Capture the cell that displays the provided text and extract its [X, Y] central coordinate. 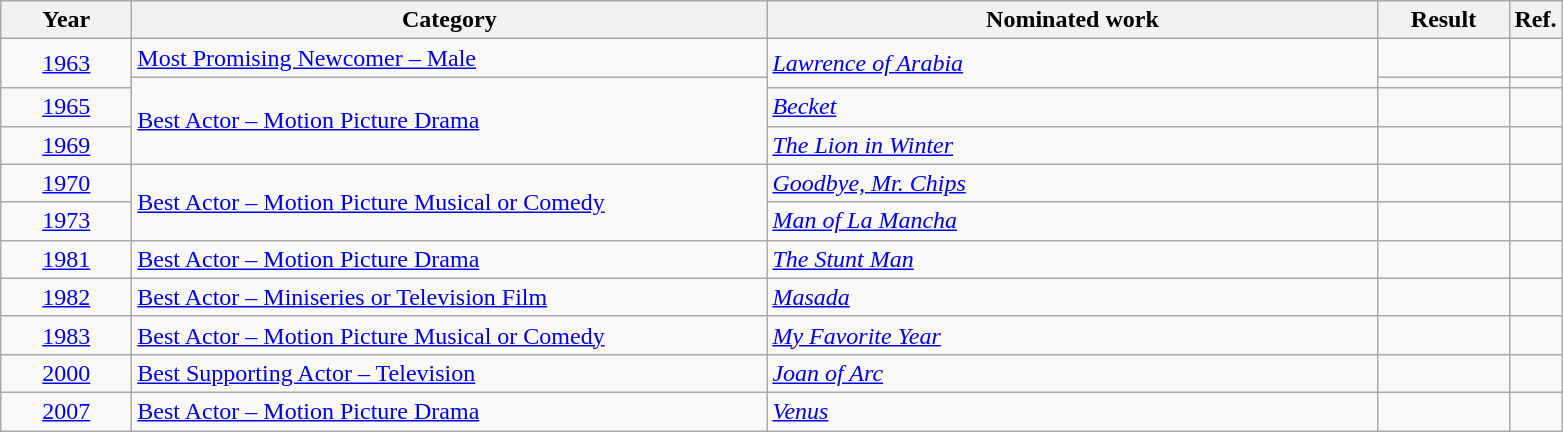
1981 [66, 259]
Venus [1072, 411]
Year [66, 20]
1970 [66, 183]
2007 [66, 411]
1969 [66, 145]
1963 [66, 64]
Category [450, 20]
My Favorite Year [1072, 335]
2000 [66, 373]
The Lion in Winter [1072, 145]
1965 [66, 107]
Best Supporting Actor – Television [450, 373]
1983 [66, 335]
Nominated work [1072, 20]
Masada [1072, 297]
Goodbye, Mr. Chips [1072, 183]
Best Actor – Miniseries or Television Film [450, 297]
1982 [66, 297]
1973 [66, 221]
Man of La Mancha [1072, 221]
The Stunt Man [1072, 259]
Lawrence of Arabia [1072, 64]
Result [1444, 20]
Becket [1072, 107]
Joan of Arc [1072, 373]
Ref. [1536, 20]
Most Promising Newcomer – Male [450, 58]
